Return the [X, Y] coordinate for the center point of the cell that contains the specified text.  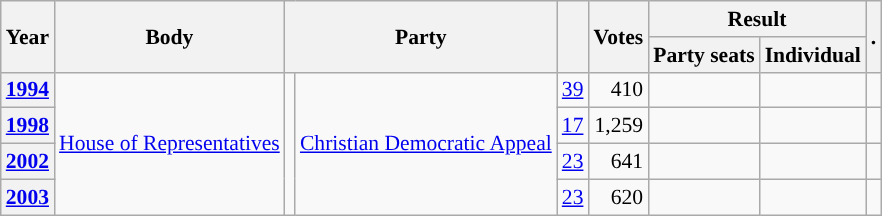
1998 [28, 126]
Party seats [704, 55]
Body [170, 36]
2003 [28, 197]
Year [28, 36]
1994 [28, 90]
Individual [813, 55]
410 [618, 90]
1,259 [618, 126]
641 [618, 162]
. [874, 36]
17 [573, 126]
Result [757, 19]
Party [421, 36]
620 [618, 197]
Votes [618, 36]
House of Representatives [170, 143]
39 [573, 90]
2002 [28, 162]
Christian Democratic Appeal [426, 143]
